Identify which cell holds the provided text, then report its [X, Y] central coordinate. 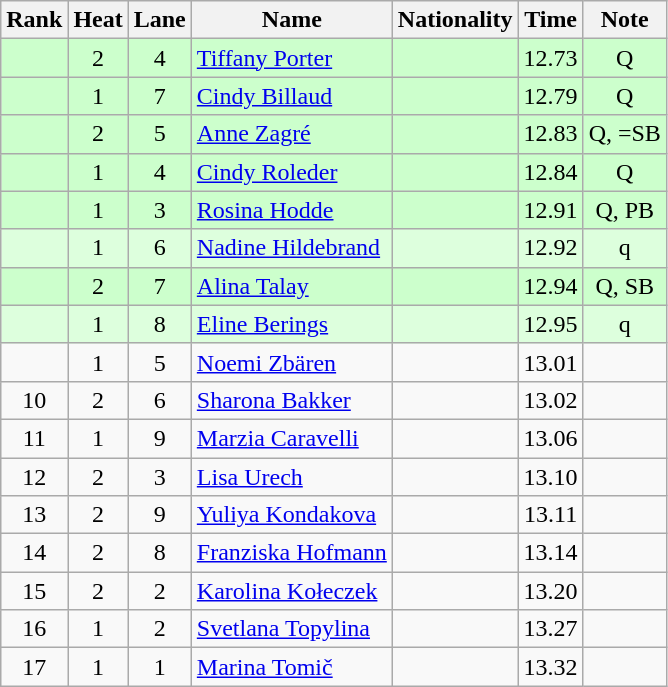
15 [34, 591]
16 [34, 629]
13.11 [550, 515]
Eline Berings [292, 324]
Lisa Urech [292, 477]
Marzia Caravelli [292, 438]
12.94 [550, 286]
Q, PB [624, 210]
Time [550, 20]
13 [34, 515]
Name [292, 20]
Cindy Roleder [292, 172]
Note [624, 20]
Yuliya Kondakova [292, 515]
13.06 [550, 438]
Q, =SB [624, 134]
13.20 [550, 591]
Heat [98, 20]
Nadine Hildebrand [292, 248]
12.84 [550, 172]
12 [34, 477]
Alina Talay [292, 286]
13.02 [550, 400]
Anne Zagré [292, 134]
Cindy Billaud [292, 96]
Marina Tomič [292, 667]
12.79 [550, 96]
10 [34, 400]
Sharona Bakker [292, 400]
Svetlana Topylina [292, 629]
12.73 [550, 58]
Q, SB [624, 286]
12.92 [550, 248]
13.32 [550, 667]
13.14 [550, 553]
13.01 [550, 362]
11 [34, 438]
13.27 [550, 629]
Tiffany Porter [292, 58]
12.91 [550, 210]
Rosina Hodde [292, 210]
Karolina Kołeczek [292, 591]
Rank [34, 20]
Lane [160, 20]
12.95 [550, 324]
17 [34, 667]
Noemi Zbären [292, 362]
13.10 [550, 477]
Nationality [455, 20]
Franziska Hofmann [292, 553]
12.83 [550, 134]
14 [34, 553]
